Locate the cell with the specified text and output its (x, y) center coordinate. 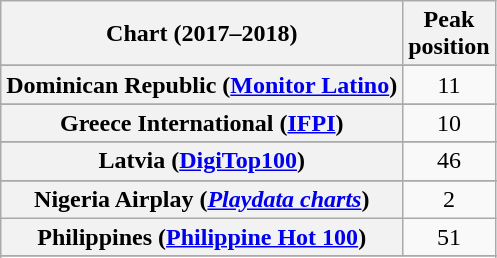
2 (449, 199)
Peak position (449, 34)
46 (449, 161)
10 (449, 123)
11 (449, 85)
Nigeria Airplay (Playdata charts) (202, 199)
Greece International (IFPI) (202, 123)
Latvia (DigiTop100) (202, 161)
Dominican Republic (Monitor Latino) (202, 85)
51 (449, 237)
Chart (2017–2018) (202, 34)
Philippines (Philippine Hot 100) (202, 237)
